From the cell containing the given text, extract its center point as [X, Y] coordinate. 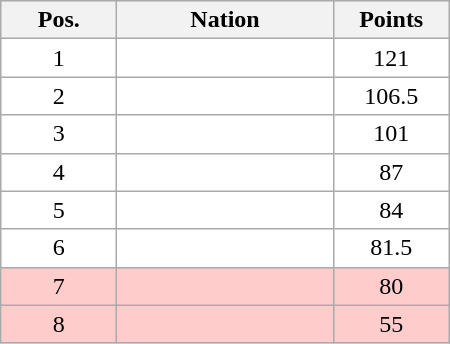
80 [391, 286]
7 [59, 286]
84 [391, 210]
3 [59, 134]
121 [391, 58]
1 [59, 58]
55 [391, 324]
87 [391, 172]
81.5 [391, 248]
5 [59, 210]
4 [59, 172]
106.5 [391, 96]
Nation [225, 20]
101 [391, 134]
Pos. [59, 20]
6 [59, 248]
2 [59, 96]
8 [59, 324]
Points [391, 20]
